Pinpoint the cell where the given text exists, returning its (x, y) midpoint coordinate. 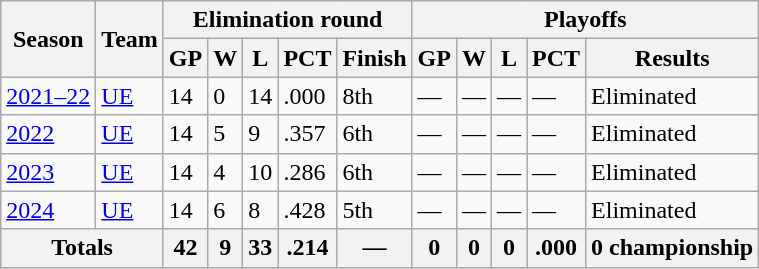
42 (185, 248)
Playoffs (586, 20)
10 (260, 172)
Elimination round (288, 20)
8 (260, 210)
8th (374, 96)
6 (226, 210)
Team (130, 39)
.214 (308, 248)
.357 (308, 134)
2021–22 (48, 96)
2023 (48, 172)
4 (226, 172)
Finish (374, 58)
5 (226, 134)
Results (672, 58)
2024 (48, 210)
.286 (308, 172)
.428 (308, 210)
2022 (48, 134)
33 (260, 248)
Season (48, 39)
Totals (82, 248)
0 championship (672, 248)
5th (374, 210)
